Locate the cell with the specified text and output its (X, Y) center coordinate. 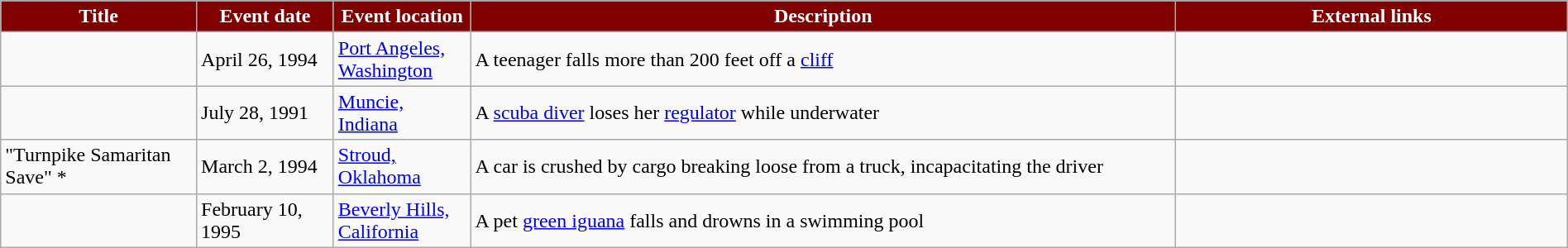
April 26, 1994 (265, 60)
Description (824, 17)
External links (1372, 17)
Port Angeles, Washington (402, 60)
February 10, 1995 (265, 220)
A teenager falls more than 200 feet off a cliff (824, 60)
March 2, 1994 (265, 167)
A scuba diver loses her regulator while underwater (824, 112)
Title (99, 17)
A pet green iguana falls and drowns in a swimming pool (824, 220)
July 28, 1991 (265, 112)
Beverly Hills, California (402, 220)
A car is crushed by cargo breaking loose from a truck, incapacitating the driver (824, 167)
Stroud, Oklahoma (402, 167)
Event date (265, 17)
"Turnpike Samaritan Save" * (99, 167)
Muncie, Indiana (402, 112)
Event location (402, 17)
